Capture the cell that displays the provided text and extract its [x, y] central coordinate. 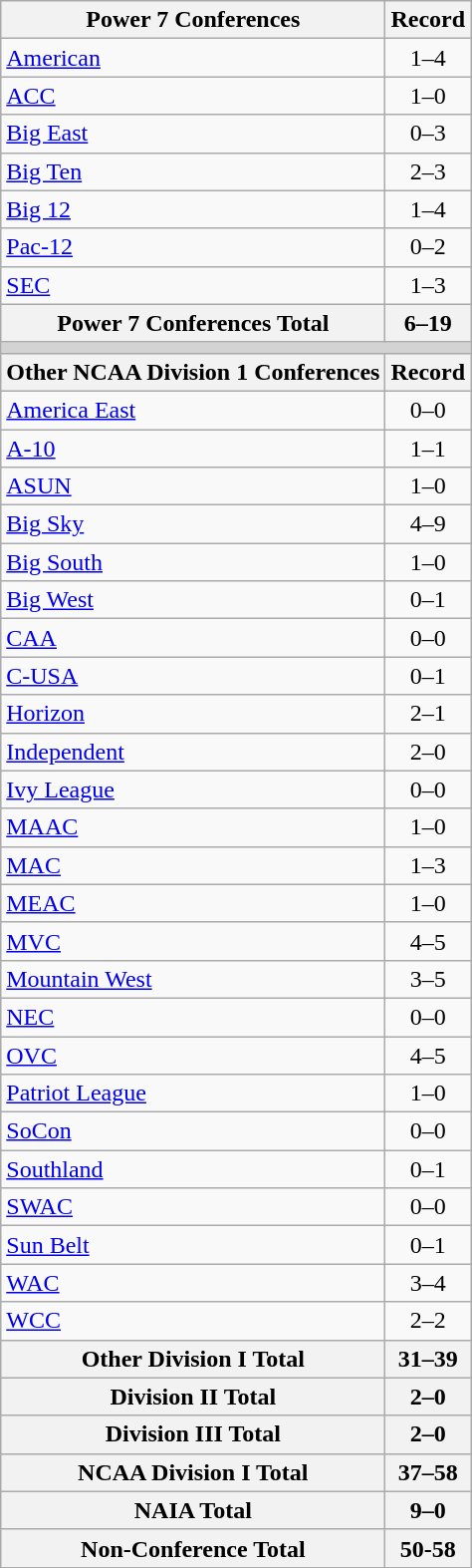
2–3 [428, 171]
NAIA Total [193, 1510]
Independent [193, 752]
Pac-12 [193, 247]
MVC [193, 941]
American [193, 58]
4–9 [428, 524]
C-USA [193, 676]
1–1 [428, 448]
9–0 [428, 1510]
Ivy League [193, 789]
Other NCAA Division 1 Conferences [193, 372]
Power 7 Conferences [193, 20]
Big Sky [193, 524]
Division II Total [193, 1397]
0–2 [428, 247]
ACC [193, 96]
37–58 [428, 1472]
SEC [193, 285]
3–4 [428, 1283]
Power 7 Conferences Total [193, 323]
OVC [193, 1056]
NCAA Division I Total [193, 1472]
6–19 [428, 323]
Patriot League [193, 1094]
A-10 [193, 448]
Big 12 [193, 209]
ASUN [193, 486]
Horizon [193, 714]
Non-Conference Total [193, 1548]
Southland [193, 1169]
Sun Belt [193, 1245]
Other Division I Total [193, 1359]
2–1 [428, 714]
31–39 [428, 1359]
Big East [193, 134]
Division III Total [193, 1434]
Mountain West [193, 979]
Big West [193, 600]
3–5 [428, 979]
Big South [193, 562]
2–2 [428, 1321]
SoCon [193, 1131]
CAA [193, 638]
MEAC [193, 903]
50-58 [428, 1548]
NEC [193, 1017]
0–3 [428, 134]
WAC [193, 1283]
Big Ten [193, 171]
America East [193, 410]
MAAC [193, 827]
WCC [193, 1321]
MAC [193, 865]
SWAC [193, 1207]
